From the cell containing the given text, extract its center point as [x, y] coordinate. 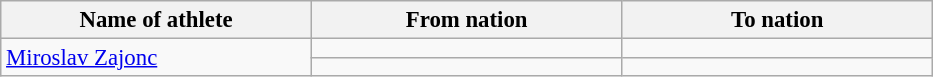
Miroslav Zajonc [156, 58]
To nation [778, 20]
Name of athlete [156, 20]
From nation [466, 20]
